Determine the [x, y] coordinate at the center of the cell enclosing the given text.  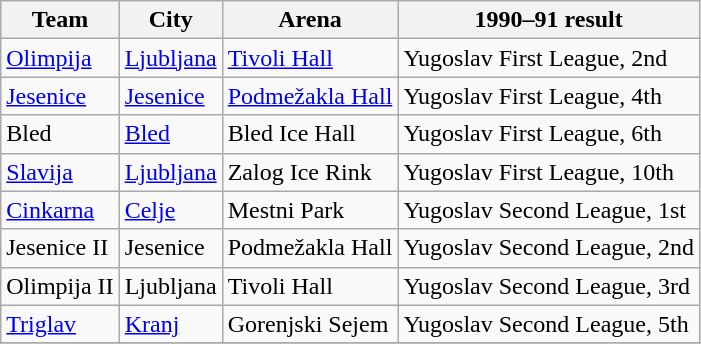
Cinkarna [60, 210]
Slavija [60, 172]
Olimpija [60, 58]
Team [60, 20]
Kranj [170, 324]
Mestni Park [310, 210]
Gorenjski Sejem [310, 324]
Yugoslav Second League, 3rd [549, 286]
Yugoslav Second League, 2nd [549, 248]
Yugoslav Second League, 5th [549, 324]
City [170, 20]
Yugoslav First League, 6th [549, 134]
Yugoslav First League, 10th [549, 172]
Yugoslav First League, 4th [549, 96]
Jesenice II [60, 248]
Olimpija II [60, 286]
Celje [170, 210]
Bled Ice Hall [310, 134]
Yugoslav Second League, 1st [549, 210]
Triglav [60, 324]
Arena [310, 20]
Zalog Ice Rink [310, 172]
1990–91 result [549, 20]
Yugoslav First League, 2nd [549, 58]
